Locate the cell with the specified text and output its [X, Y] center coordinate. 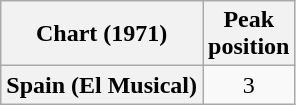
Spain (El Musical) [102, 85]
3 [249, 85]
Peakposition [249, 34]
Chart (1971) [102, 34]
